Scan for the cell matching the given text and deliver its (X, Y) coordinate at center. 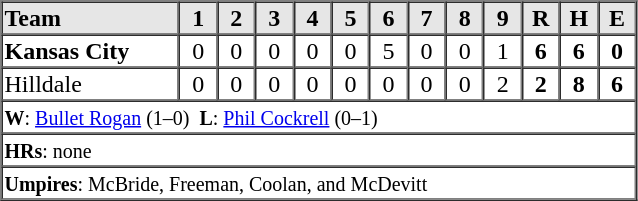
E (617, 18)
9 (503, 18)
H (579, 18)
HRs: none (319, 150)
Kansas City (91, 50)
4 (312, 18)
W: Bullet Rogan (1–0) L: Phil Cockrell (0–1) (319, 116)
Umpires: McBride, Freeman, Coolan, and McDevitt (319, 182)
3 (274, 18)
7 (427, 18)
R (541, 18)
Team (91, 18)
Hilldale (91, 84)
